Return [x, y] of the center of cell containing provided text 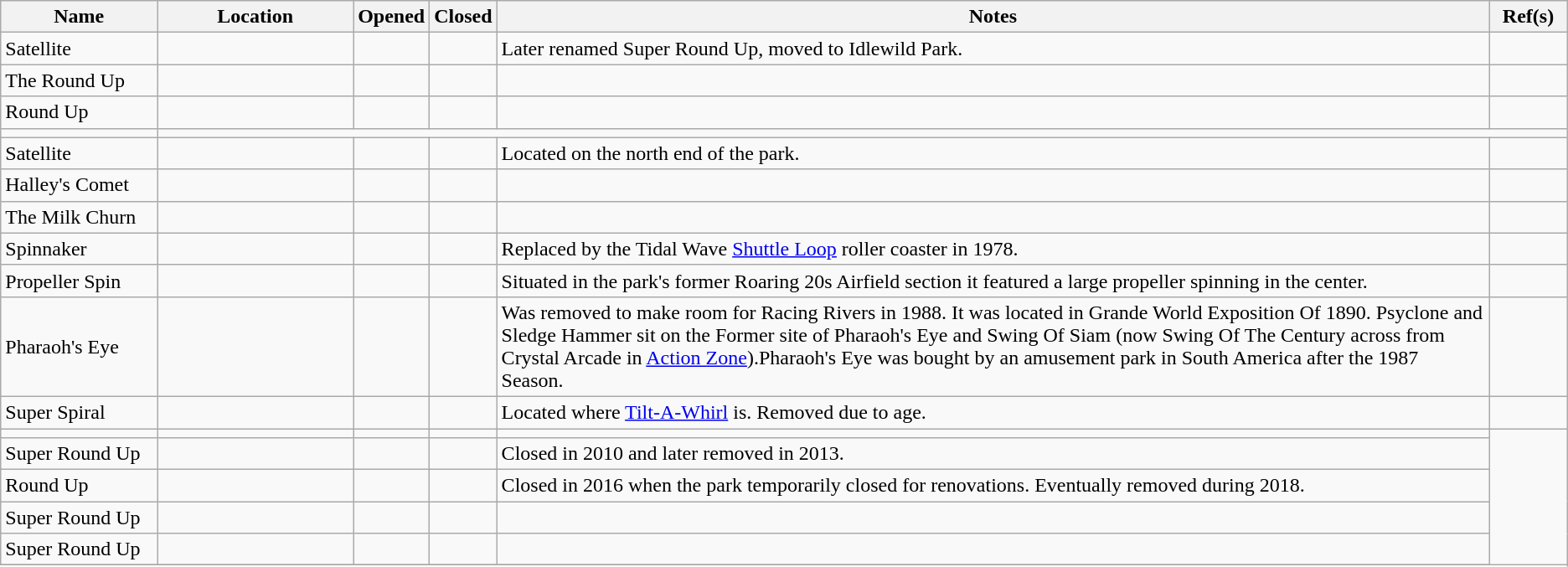
Halley's Comet [79, 185]
Pharaoh's Eye [79, 347]
Super Spiral [79, 412]
Located on the north end of the park. [993, 153]
Replaced by the Tidal Wave Shuttle Loop roller coaster in 1978. [993, 249]
The Milk Churn [79, 217]
Later renamed Super Round Up, moved to Idlewild Park. [993, 49]
Located where Tilt-A-Whirl is. Removed due to age. [993, 412]
Situated in the park's former Roaring 20s Airfield section it featured a large propeller spinning in the center. [993, 281]
Opened [392, 17]
Closed in 2016 when the park temporarily closed for renovations. Eventually removed during 2018. [993, 486]
Closed [463, 17]
Name [79, 17]
Location [255, 17]
Propeller Spin [79, 281]
Spinnaker [79, 249]
Notes [993, 17]
Closed in 2010 and later removed in 2013. [993, 454]
The Round Up [79, 80]
Ref(s) [1529, 17]
